Find where the given text appears and provide that cell's center as (x, y) coordinate. 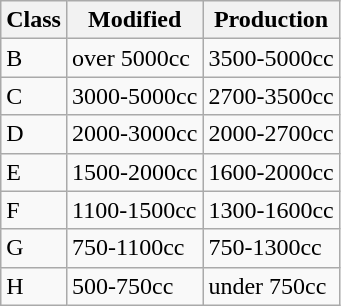
1100-1500cc (134, 210)
2000-3000cc (134, 134)
over 5000cc (134, 58)
C (34, 96)
750-1100cc (134, 248)
Class (34, 20)
500-750cc (134, 286)
Modified (134, 20)
B (34, 58)
under 750cc (271, 286)
F (34, 210)
E (34, 172)
3000-5000cc (134, 96)
1300-1600cc (271, 210)
3500-5000cc (271, 58)
1500-2000cc (134, 172)
2700-3500cc (271, 96)
750-1300cc (271, 248)
D (34, 134)
2000-2700cc (271, 134)
H (34, 286)
1600-2000cc (271, 172)
G (34, 248)
Production (271, 20)
